Identify which cell holds the provided text, then report its (x, y) central coordinate. 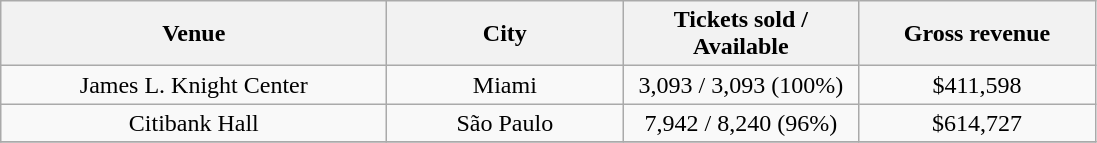
Citibank Hall (194, 123)
$614,727 (977, 123)
Gross revenue (977, 34)
3,093 / 3,093 (100%) (741, 85)
7,942 / 8,240 (96%) (741, 123)
$411,598 (977, 85)
São Paulo (505, 123)
City (505, 34)
James L. Knight Center (194, 85)
Miami (505, 85)
Tickets sold / Available (741, 34)
Venue (194, 34)
